Scan for the cell matching the given text and deliver its (X, Y) coordinate at center. 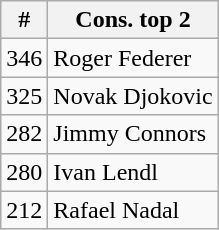
Novak Djokovic (133, 96)
Jimmy Connors (133, 134)
325 (24, 96)
280 (24, 172)
Roger Federer (133, 58)
Ivan Lendl (133, 172)
Cons. top 2 (133, 20)
# (24, 20)
Rafael Nadal (133, 210)
282 (24, 134)
346 (24, 58)
212 (24, 210)
